Scan for the cell matching the given text and deliver its [x, y] coordinate at center. 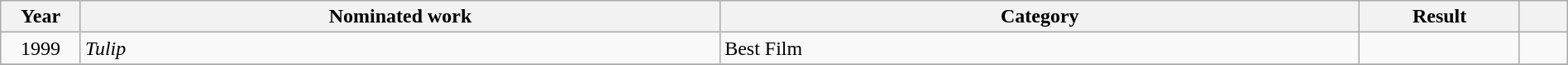
Year [41, 17]
Category [1040, 17]
1999 [41, 48]
Nominated work [400, 17]
Best Film [1040, 48]
Tulip [400, 48]
Result [1439, 17]
